Locate the cell with the specified text and output its [x, y] center coordinate. 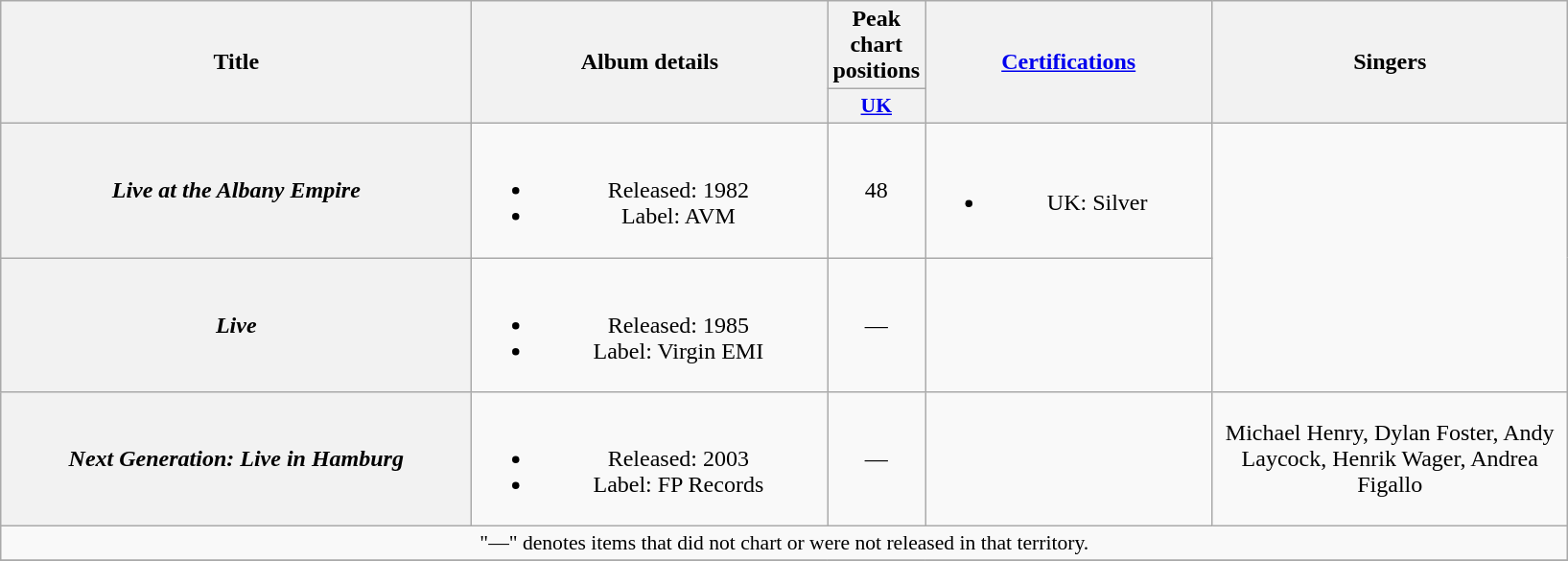
Certifications [1068, 62]
Next Generation: Live in Hamburg [236, 459]
Album details [650, 62]
Live at the Albany Empire [236, 190]
Singers [1391, 62]
UK: Silver [1068, 190]
Live [236, 324]
Peak chart positions [877, 45]
"—" denotes items that did not chart or were not released in that territory. [784, 544]
Released: 1985Label: Virgin EMI [650, 324]
Released: 1982Label: AVM [650, 190]
UK [877, 106]
Michael Henry, Dylan Foster, Andy Laycock, Henrik Wager, Andrea Figallo [1391, 459]
Title [236, 62]
Released: 2003Label: FP Records [650, 459]
48 [877, 190]
